For the text-containing cell, return its midpoint in [x, y] coordinate format. 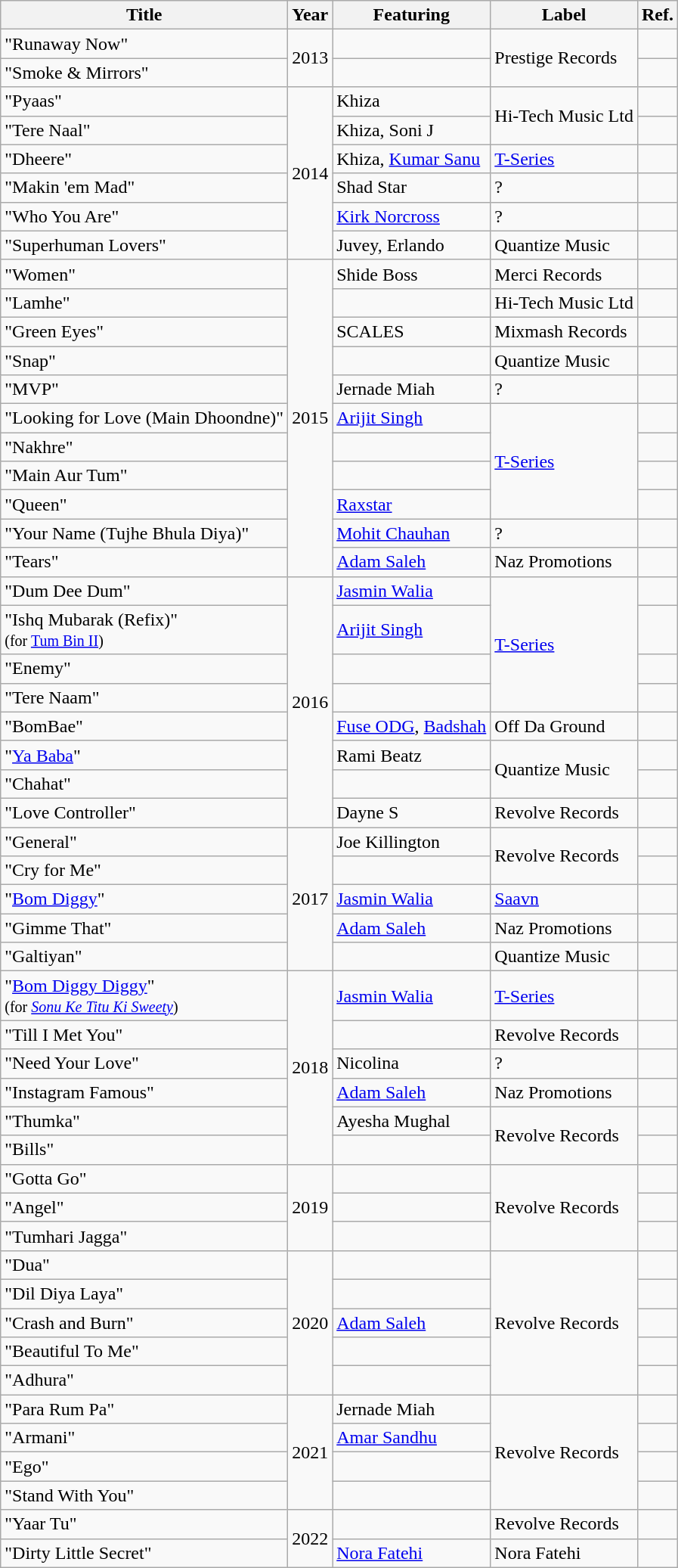
"Yaar Tu" [144, 1524]
2021 [310, 1452]
"Nakhre" [144, 447]
"Bom Diggy" [144, 899]
"Bom Diggy Diggy" (for Sonu Ke Titu Ki Sweety) [144, 995]
2013 [310, 58]
Merci Records [564, 274]
"Tears" [144, 562]
Juvey, Erlando [411, 245]
"Dua" [144, 1265]
"Enemy" [144, 669]
Dayne S [411, 812]
Mixmash Records [564, 331]
"Gimme That" [144, 928]
"Bills" [144, 1150]
"Superhuman Lovers" [144, 245]
Ref. [658, 15]
"Stand With You" [144, 1495]
"Lamhe" [144, 303]
"Armani" [144, 1438]
"Runaway Now" [144, 44]
Off Da Ground [564, 726]
Khiza, Kumar Sanu [411, 159]
2018 [310, 1068]
"Para Rum Pa" [144, 1409]
"Cry for Me" [144, 871]
Kirk Norcross [411, 216]
Fuse ODG, Badshah [411, 726]
"MVP" [144, 390]
"Adhura" [144, 1380]
"Looking for Love (Main Dhoondne)" [144, 418]
2019 [310, 1207]
"Crash and Burn" [144, 1323]
2015 [310, 418]
2017 [310, 899]
2016 [310, 702]
"Green Eyes" [144, 331]
"Instagram Famous" [144, 1092]
Raxstar [411, 505]
"Ego" [144, 1467]
"Who You Are" [144, 216]
Shad Star [411, 188]
"Need Your Love" [144, 1063]
"Makin 'em Mad" [144, 188]
2020 [310, 1322]
"BomBae" [144, 726]
"Dil Diya Laya" [144, 1293]
"Main Aur Tum" [144, 476]
Saavn [564, 899]
Khiza [411, 101]
Joe Killington [411, 842]
Nicolina [411, 1063]
"Tere Naam" [144, 697]
"Snap" [144, 361]
Amar Sandhu [411, 1438]
"Queen" [144, 505]
Khiza, Soni J [411, 130]
SCALES [411, 331]
"Pyaas" [144, 101]
Label [564, 15]
Ayesha Mughal [411, 1121]
"Thumka" [144, 1121]
"Angel" [144, 1207]
"Dheere" [144, 159]
"Smoke & Mirrors" [144, 73]
"Dum Dee Dum" [144, 591]
"Love Controller" [144, 812]
2014 [310, 173]
"Beautiful To Me" [144, 1352]
"Tumhari Jagga" [144, 1236]
Prestige Records [564, 58]
"Tere Naal" [144, 130]
"Galtiyan" [144, 957]
Shide Boss [411, 274]
"General" [144, 842]
Featuring [411, 15]
"Your Name (Tujhe Bhula Diya)" [144, 533]
"Chahat" [144, 784]
"Till I Met You" [144, 1035]
2022 [310, 1539]
"Dirty Little Secret" [144, 1553]
"Women" [144, 274]
"Ya Baba" [144, 755]
Year [310, 15]
"Gotta Go" [144, 1178]
Mohit Chauhan [411, 533]
Title [144, 15]
"Ishq Mubarak (Refix)" (for Tum Bin II) [144, 629]
Rami Beatz [411, 755]
